Scan for the cell matching the given text and deliver its [X, Y] coordinate at center. 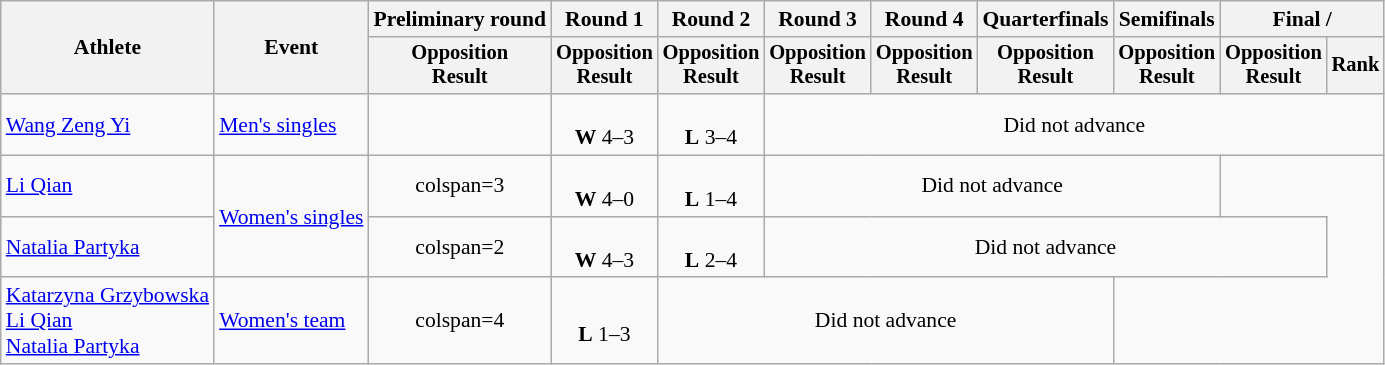
L 2–4 [712, 248]
Quarterfinals [1045, 19]
colspan=2 [460, 248]
Wang Zeng Yi [108, 124]
Round 1 [604, 19]
Semifinals [1166, 19]
colspan=3 [460, 186]
colspan=4 [460, 322]
Women's team [291, 322]
Men's singles [291, 124]
Round 3 [818, 19]
Katarzyna GrzybowskaLi QianNatalia Partyka [108, 322]
W 4–0 [604, 186]
L 1–3 [604, 322]
Women's singles [291, 217]
L 3–4 [712, 124]
Rank [1356, 66]
Final / [1302, 19]
Round 4 [924, 19]
Event [291, 48]
Preliminary round [460, 19]
Athlete [108, 48]
Natalia Partyka [108, 248]
L 1–4 [712, 186]
Li Qian [108, 186]
Round 2 [712, 19]
